Find where the given text appears and provide that cell's center as (X, Y) coordinate. 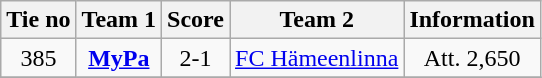
FC Hämeenlinna (317, 58)
Tie no (38, 20)
MyPa (119, 58)
Att. 2,650 (472, 58)
Team 1 (119, 20)
Team 2 (317, 20)
Information (472, 20)
Score (196, 20)
2-1 (196, 58)
385 (38, 58)
